Search for the cell housing the specified text and yield its (x, y) center coordinate. 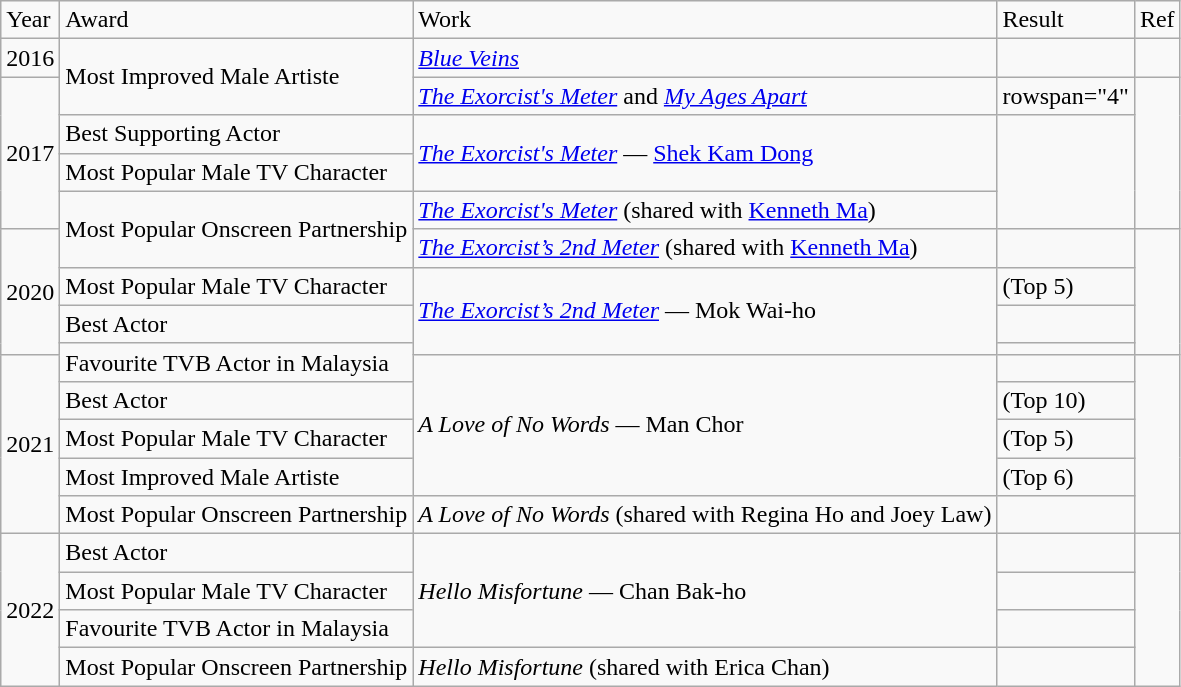
(Top 6) (1066, 477)
A Love of No Words — Man Chor (705, 424)
2022 (30, 610)
Work (705, 20)
2016 (30, 58)
Award (236, 20)
The Exorcist’s 2nd Meter (shared with Kenneth Ma) (705, 248)
(Top 10) (1066, 400)
Ref (1157, 20)
Year (30, 20)
rowspan="4" (1066, 96)
2017 (30, 153)
The Exorcist’s 2nd Meter — Mok Wai-ho (705, 310)
The Exorcist's Meter — Shek Kam Dong (705, 153)
Hello Misfortune — Chan Bak-ho (705, 591)
Result (1066, 20)
The Exorcist's Meter (shared with Kenneth Ma) (705, 210)
Blue Veins (705, 58)
Best Supporting Actor (236, 134)
Hello Misfortune (shared with Erica Chan) (705, 667)
The Exorcist's Meter and My Ages Apart (705, 96)
A Love of No Words (shared with Regina Ho and Joey Law) (705, 515)
2020 (30, 292)
2021 (30, 444)
